Identify which cell holds the provided text, then report its [x, y] central coordinate. 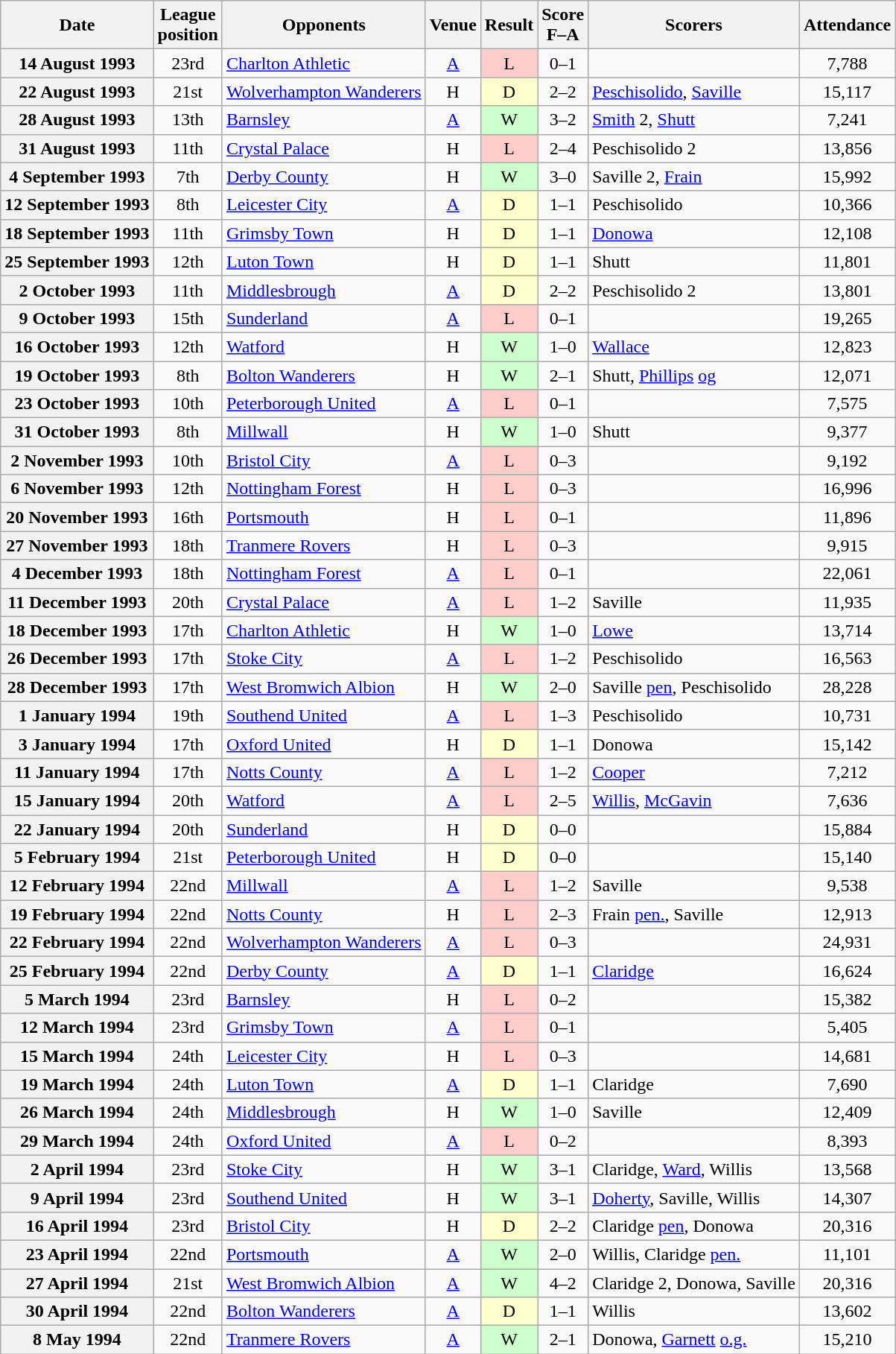
13,801 [847, 290]
28,228 [847, 687]
15 January 1994 [77, 800]
9 April 1994 [77, 1198]
12,913 [847, 914]
Frain pen., Saville [694, 914]
22 January 1994 [77, 829]
7,636 [847, 800]
19th [188, 715]
7,788 [847, 63]
Leagueposition [188, 25]
12,409 [847, 1113]
19,265 [847, 318]
28 December 1993 [77, 687]
Doherty, Saville, Willis [694, 1198]
Cooper [694, 772]
2–4 [563, 148]
16 April 1994 [77, 1226]
4 December 1993 [77, 574]
26 March 1994 [77, 1113]
28 August 1993 [77, 120]
Result [509, 25]
Attendance [847, 25]
11,896 [847, 517]
7,212 [847, 772]
9,538 [847, 886]
15 March 1994 [77, 1056]
15,992 [847, 177]
10,366 [847, 205]
2 October 1993 [77, 290]
11 January 1994 [77, 772]
4–2 [563, 1282]
15,117 [847, 92]
2–5 [563, 800]
13th [188, 120]
25 September 1993 [77, 262]
16,996 [847, 489]
1 January 1994 [77, 715]
7th [188, 177]
9,377 [847, 432]
7,575 [847, 404]
3–2 [563, 120]
14 August 1993 [77, 63]
Wallace [694, 347]
22 August 1993 [77, 92]
15,140 [847, 858]
27 November 1993 [77, 545]
23 April 1994 [77, 1254]
Claridge 2, Donowa, Saville [694, 1282]
23 October 1993 [77, 404]
Lowe [694, 630]
5 February 1994 [77, 858]
1–3 [563, 715]
29 March 1994 [77, 1141]
18 September 1993 [77, 233]
11,935 [847, 602]
Smith 2, Shutt [694, 120]
16,563 [847, 659]
Scorers [694, 25]
2 April 1994 [77, 1169]
3 January 1994 [77, 744]
18 December 1993 [77, 630]
11,801 [847, 262]
31 August 1993 [77, 148]
16,624 [847, 971]
Shutt, Phillips og [694, 375]
14,307 [847, 1198]
3–0 [563, 177]
Claridge, Ward, Willis [694, 1169]
5,405 [847, 1028]
19 October 1993 [77, 375]
Willis [694, 1312]
15th [188, 318]
Saville pen, Peschisolido [694, 687]
15,884 [847, 829]
Peschisolido, Saville [694, 92]
8,393 [847, 1141]
2–3 [563, 914]
24,931 [847, 943]
31 October 1993 [77, 432]
12,108 [847, 233]
Saville 2, Frain [694, 177]
8 May 1994 [77, 1340]
22,061 [847, 574]
11 December 1993 [77, 602]
Willis, Claridge pen. [694, 1254]
13,568 [847, 1169]
4 September 1993 [77, 177]
10,731 [847, 715]
9,192 [847, 461]
ScoreF–A [563, 25]
6 November 1993 [77, 489]
25 February 1994 [77, 971]
19 March 1994 [77, 1084]
Opponents [323, 25]
16 October 1993 [77, 347]
Date [77, 25]
12,823 [847, 347]
12 March 1994 [77, 1028]
Willis, McGavin [694, 800]
9 October 1993 [77, 318]
7,241 [847, 120]
30 April 1994 [77, 1312]
22 February 1994 [77, 943]
11,101 [847, 1254]
27 April 1994 [77, 1282]
12 September 1993 [77, 205]
12 February 1994 [77, 886]
26 December 1993 [77, 659]
7,690 [847, 1084]
12,071 [847, 375]
Claridge pen, Donowa [694, 1226]
5 March 1994 [77, 999]
13,714 [847, 630]
19 February 1994 [77, 914]
14,681 [847, 1056]
20 November 1993 [77, 517]
15,382 [847, 999]
Donowa, Garnett o.g. [694, 1340]
13,602 [847, 1312]
16th [188, 517]
9,915 [847, 545]
15,142 [847, 744]
15,210 [847, 1340]
Venue [453, 25]
13,856 [847, 148]
2 November 1993 [77, 461]
